Identify which cell holds the provided text, then report its [x, y] central coordinate. 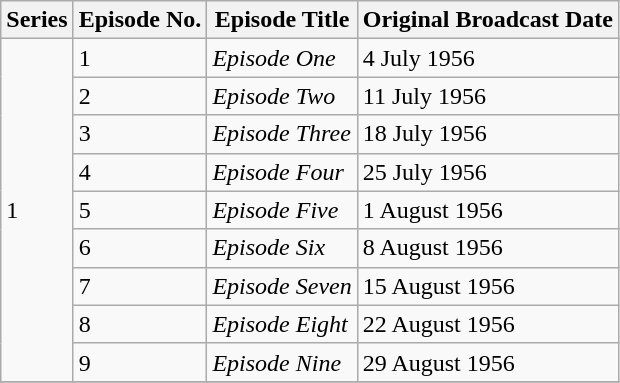
4 [140, 172]
18 July 1956 [488, 134]
8 [140, 324]
7 [140, 286]
6 [140, 248]
4 July 1956 [488, 58]
Episode Five [282, 210]
29 August 1956 [488, 362]
Episode One [282, 58]
Episode Three [282, 134]
Original Broadcast Date [488, 20]
11 July 1956 [488, 96]
25 July 1956 [488, 172]
9 [140, 362]
8 August 1956 [488, 248]
2 [140, 96]
Episode Seven [282, 286]
22 August 1956 [488, 324]
Episode Eight [282, 324]
Episode Nine [282, 362]
Episode Four [282, 172]
Series [37, 20]
Episode Six [282, 248]
Episode No. [140, 20]
15 August 1956 [488, 286]
Episode Two [282, 96]
5 [140, 210]
3 [140, 134]
Episode Title [282, 20]
1 August 1956 [488, 210]
